Detect which cell encompasses the target text, then output its (x, y) center coordinate. 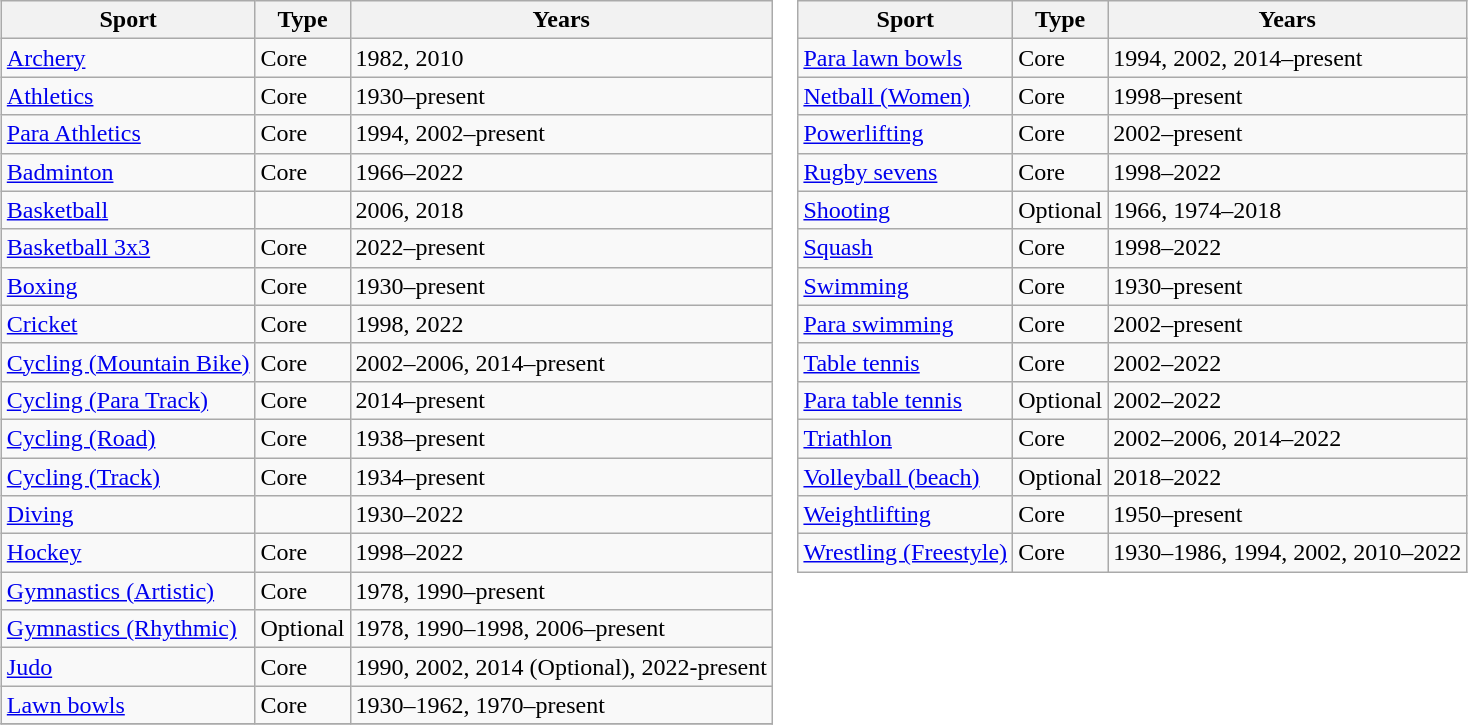
Cricket (128, 324)
1994, 2002, 2014–present (1288, 58)
1934–present (561, 477)
1994, 2002–present (561, 134)
Shooting (906, 210)
Athletics (128, 96)
Cycling (Mountain Bike) (128, 362)
Basketball 3x3 (128, 248)
1938–present (561, 438)
Para swimming (906, 324)
Archery (128, 58)
Badminton (128, 172)
1998–present (1288, 96)
Swimming (906, 286)
Volleyball (beach) (906, 477)
Cycling (Road) (128, 438)
Para table tennis (906, 400)
2018–2022 (1288, 477)
1966, 1974–2018 (1288, 210)
Triathlon (906, 438)
Boxing (128, 286)
2006, 2018 (561, 210)
1982, 2010 (561, 58)
1966–2022 (561, 172)
Table tennis (906, 362)
1978, 1990–present (561, 591)
Rugby sevens (906, 172)
Hockey (128, 553)
Cycling (Para Track) (128, 400)
Judo (128, 667)
1930–1962, 1970–present (561, 705)
2002–2006, 2014–2022 (1288, 438)
Diving (128, 515)
Para lawn bowls (906, 58)
1950–present (1288, 515)
1998, 2022 (561, 324)
Gymnastics (Artistic) (128, 591)
Powerlifting (906, 134)
Squash (906, 248)
Basketball (128, 210)
2014–present (561, 400)
Netball (Women) (906, 96)
1930–1986, 1994, 2002, 2010–2022 (1288, 553)
Lawn bowls (128, 705)
1978, 1990–1998, 2006–present (561, 629)
2022–present (561, 248)
Weightlifting (906, 515)
Gymnastics (Rhythmic) (128, 629)
Wrestling (Freestyle) (906, 553)
1930–2022 (561, 515)
Cycling (Track) (128, 477)
2002–2006, 2014–present (561, 362)
1990, 2002, 2014 (Optional), 2022-present (561, 667)
Para Athletics (128, 134)
